Search for the cell housing the specified text and yield its [x, y] center coordinate. 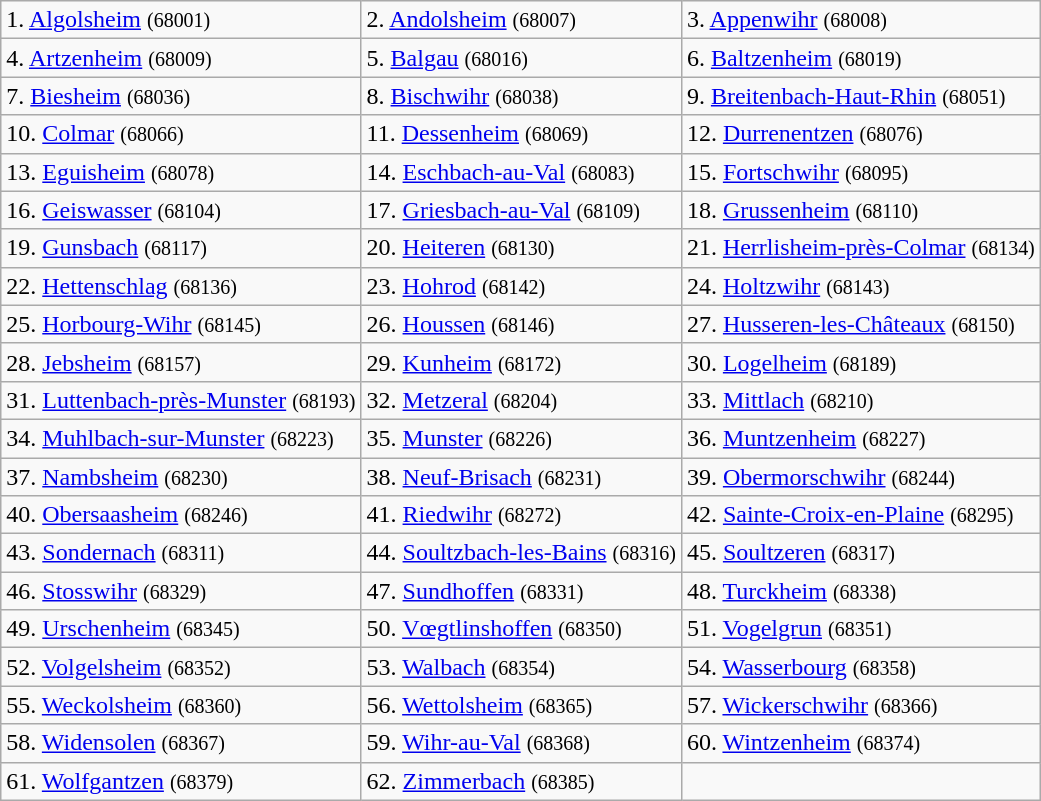
13. Eguisheim (68078) [181, 172]
25. Horbourg-Wihr (68145) [181, 324]
5. Balgau (68016) [521, 58]
38. Neuf-Brisach (68231) [521, 477]
57. Wickerschwihr (68366) [860, 705]
35. Munster (68226) [521, 438]
6. Baltzenheim (68019) [860, 58]
1. Algolsheim (68001) [181, 20]
8. Bischwihr (68038) [521, 96]
28. Jebsheim (68157) [181, 362]
36. Muntzenheim (68227) [860, 438]
50. Vœgtlinshoffen (68350) [521, 629]
21. Herrlisheim-près-Colmar (68134) [860, 248]
46. Stosswihr (68329) [181, 591]
16. Geiswasser (68104) [181, 210]
29. Kunheim (68172) [521, 362]
59. Wihr-au-Val (68368) [521, 743]
27. Husseren-les-Châteaux (68150) [860, 324]
22. Hettenschlag (68136) [181, 286]
20. Heiteren (68130) [521, 248]
56. Wettolsheim (68365) [521, 705]
14. Eschbach-au-Val (68083) [521, 172]
24. Holtzwihr (68143) [860, 286]
10. Colmar (68066) [181, 134]
7. Biesheim (68036) [181, 96]
47. Sundhoffen (68331) [521, 591]
30. Logelheim (68189) [860, 362]
34. Muhlbach-sur-Munster (68223) [181, 438]
45. Soultzeren (68317) [860, 553]
43. Sondernach (68311) [181, 553]
26. Houssen (68146) [521, 324]
32. Metzeral (68204) [521, 400]
3. Appenwihr (68008) [860, 20]
53. Walbach (68354) [521, 667]
12. Durrenentzen (68076) [860, 134]
37. Nambsheim (68230) [181, 477]
33. Mittlach (68210) [860, 400]
55. Weckolsheim (68360) [181, 705]
41. Riedwihr (68272) [521, 515]
23. Hohrod (68142) [521, 286]
62. Zimmerbach (68385) [521, 781]
11. Dessenheim (68069) [521, 134]
60. Wintzenheim (68374) [860, 743]
61. Wolfgantzen (68379) [181, 781]
42. Sainte-Croix-en-Plaine (68295) [860, 515]
48. Turckheim (68338) [860, 591]
51. Vogelgrun (68351) [860, 629]
54. Wasserbourg (68358) [860, 667]
2. Andolsheim (68007) [521, 20]
39. Obermorschwihr (68244) [860, 477]
19. Gunsbach (68117) [181, 248]
44. Soultzbach-les-Bains (68316) [521, 553]
49. Urschenheim (68345) [181, 629]
52. Volgelsheim (68352) [181, 667]
15. Fortschwihr (68095) [860, 172]
40. Obersaasheim (68246) [181, 515]
58. Widensolen (68367) [181, 743]
4. Artzenheim (68009) [181, 58]
17. Griesbach-au-Val (68109) [521, 210]
31. Luttenbach-près-Munster (68193) [181, 400]
9. Breitenbach-Haut-Rhin (68051) [860, 96]
18. Grussenheim (68110) [860, 210]
